For the text-containing cell, return its midpoint in [X, Y] coordinate format. 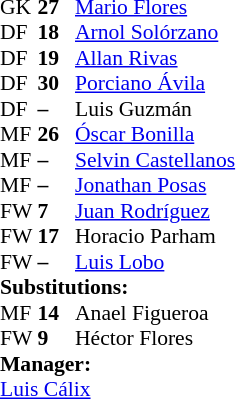
Porciano Ávila [155, 83]
Arnol Solórzano [155, 33]
Selvin Castellanos [155, 160]
19 [57, 58]
Allan Rivas [155, 58]
17 [57, 237]
18 [57, 33]
7 [57, 211]
14 [57, 313]
Manager: [118, 364]
30 [57, 83]
Horacio Parham [155, 237]
Héctor Flores [155, 339]
Luis Guzmán [155, 109]
Luis Lobo [155, 262]
26 [57, 135]
Juan Rodríguez [155, 211]
9 [57, 339]
Óscar Bonilla [155, 135]
Anael Figueroa [155, 313]
Substitutions: [118, 287]
Jonathan Posas [155, 185]
